For the text-containing cell, return its midpoint in (x, y) coordinate format. 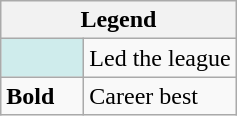
Bold (42, 96)
Legend (118, 20)
Led the league (160, 58)
Career best (160, 96)
